Return the [X, Y] coordinate for the center point of the cell that contains the specified text.  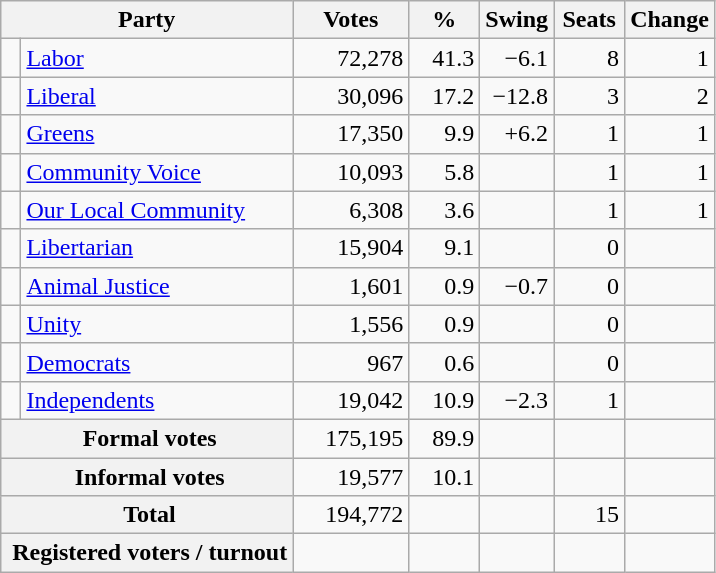
15,904 [351, 248]
Animal Justice [157, 286]
10.9 [444, 400]
Community Voice [157, 172]
72,278 [351, 58]
2 [670, 96]
967 [351, 362]
19,577 [351, 477]
9.9 [444, 134]
89.9 [444, 438]
10,093 [351, 172]
1,556 [351, 324]
−0.7 [517, 286]
6,308 [351, 210]
30,096 [351, 96]
+6.2 [517, 134]
194,772 [351, 515]
15 [590, 515]
Party [147, 20]
41.3 [444, 58]
10.1 [444, 477]
Seats [590, 20]
Registered voters / turnout [147, 553]
3 [590, 96]
Votes [351, 20]
Change [670, 20]
−2.3 [517, 400]
17,350 [351, 134]
Labor [157, 58]
Unity [157, 324]
Independents [157, 400]
Informal votes [147, 477]
9.1 [444, 248]
Our Local Community [157, 210]
17.2 [444, 96]
175,195 [351, 438]
−6.1 [517, 58]
0.6 [444, 362]
Liberal [157, 96]
−12.8 [517, 96]
Greens [157, 134]
Swing [517, 20]
5.8 [444, 172]
Formal votes [147, 438]
Democrats [157, 362]
% [444, 20]
Libertarian [157, 248]
19,042 [351, 400]
3.6 [444, 210]
8 [590, 58]
Total [147, 515]
1,601 [351, 286]
